For the text-containing cell, return its midpoint in [X, Y] coordinate format. 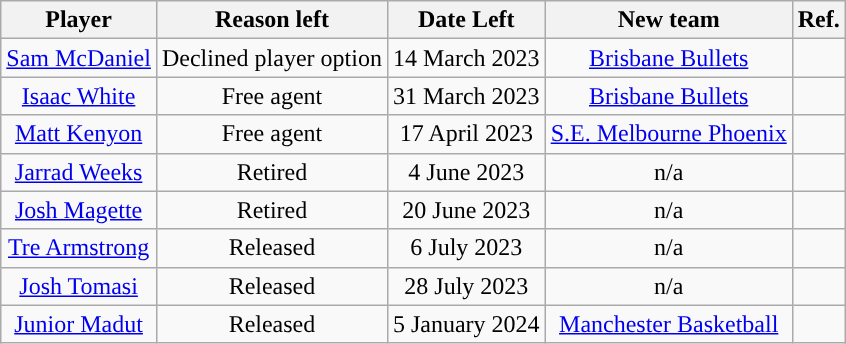
Sam McDaniel [79, 58]
20 June 2023 [466, 210]
Junior Madut [79, 324]
Player [79, 20]
Ref. [818, 20]
S.E. Melbourne Phoenix [668, 134]
31 March 2023 [466, 96]
Isaac White [79, 96]
Matt Kenyon [79, 134]
Josh Tomasi [79, 286]
Reason left [272, 20]
5 January 2024 [466, 324]
17 April 2023 [466, 134]
New team [668, 20]
Date Left [466, 20]
Josh Magette [79, 210]
Jarrad Weeks [79, 172]
Declined player option [272, 58]
6 July 2023 [466, 248]
Manchester Basketball [668, 324]
4 June 2023 [466, 172]
Tre Armstrong [79, 248]
28 July 2023 [466, 286]
14 March 2023 [466, 58]
